Find where the given text appears and provide that cell's center as (x, y) coordinate. 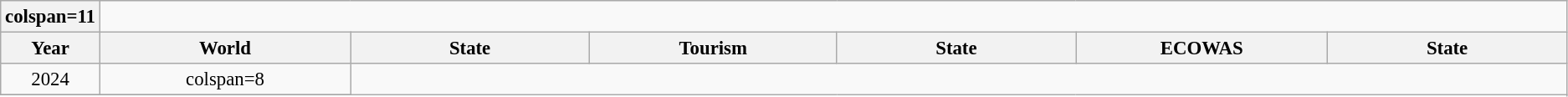
2024 (50, 79)
ECOWAS (1202, 48)
colspan=8 (224, 79)
Year (50, 48)
colspan=11 (50, 17)
Tourism (713, 48)
World (224, 48)
